Extract the [X, Y] coordinate from the center of the cell holding the provided text.  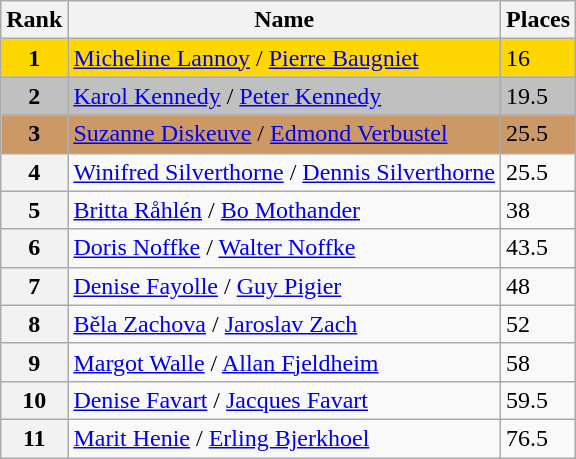
Places [538, 20]
43.5 [538, 248]
6 [34, 248]
10 [34, 400]
Karol Kennedy / Peter Kennedy [284, 96]
52 [538, 324]
Name [284, 20]
19.5 [538, 96]
76.5 [538, 438]
2 [34, 96]
11 [34, 438]
Britta Råhlén / Bo Mothander [284, 210]
Běla Zachova / Jaroslav Zach [284, 324]
Suzanne Diskeuve / Edmond Verbustel [284, 134]
58 [538, 362]
5 [34, 210]
Rank [34, 20]
Doris Noffke / Walter Noffke [284, 248]
16 [538, 58]
7 [34, 286]
Marit Henie / Erling Bjerkhoel [284, 438]
Denise Fayolle / Guy Pigier [284, 286]
Denise Favart / Jacques Favart [284, 400]
3 [34, 134]
Margot Walle / Allan Fjeldheim [284, 362]
Winifred Silverthorne / Dennis Silverthorne [284, 172]
Micheline Lannoy / Pierre Baugniet [284, 58]
4 [34, 172]
8 [34, 324]
59.5 [538, 400]
38 [538, 210]
1 [34, 58]
48 [538, 286]
9 [34, 362]
